Locate the cell with the specified text and output its [X, Y] center coordinate. 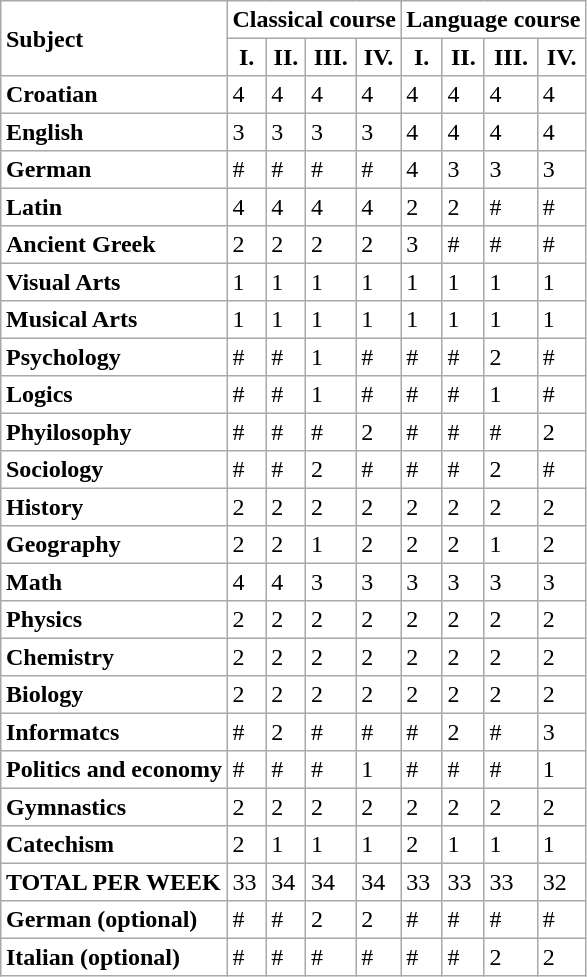
German (optional) [114, 920]
Subject [114, 38]
Visual Arts [114, 282]
Physics [114, 620]
German [114, 170]
Chemistry [114, 657]
Catechism [114, 845]
TOTAL PER WEEK [114, 882]
Sociology [114, 470]
Language course [493, 20]
Musical Arts [114, 320]
Latin [114, 207]
Biology [114, 695]
Logics [114, 395]
Politics and economy [114, 770]
Phyilosophy [114, 432]
Math [114, 582]
Psychology [114, 357]
History [114, 507]
English [114, 132]
Italian (optional) [114, 957]
Classical course [314, 20]
Gymnastics [114, 807]
Ancient Greek [114, 245]
32 [562, 882]
Informatcs [114, 732]
Croatian [114, 95]
Geography [114, 545]
